Output the [x, y] coordinate of the center of the cell containing the given text.  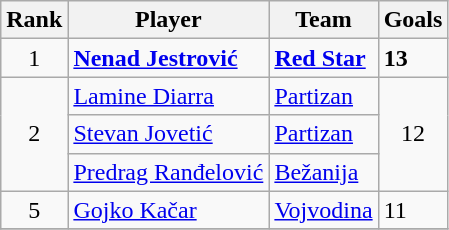
Team [324, 20]
Goals [413, 20]
Player [168, 20]
11 [413, 210]
1 [34, 58]
Lamine Diarra [168, 96]
Red Star [324, 58]
12 [413, 134]
Stevan Jovetić [168, 134]
13 [413, 58]
5 [34, 210]
Rank [34, 20]
Predrag Ranđelović [168, 172]
Vojvodina [324, 210]
Nenad Jestrović [168, 58]
2 [34, 134]
Gojko Kačar [168, 210]
Bežanija [324, 172]
